Search for the cell housing the specified text and yield its [X, Y] center coordinate. 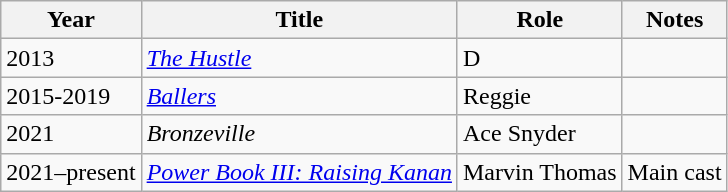
2015-2019 [71, 96]
Reggie [540, 96]
2013 [71, 58]
2021 [71, 134]
Bronzeville [299, 134]
D [540, 58]
Role [540, 20]
Main cast [674, 172]
Year [71, 20]
Power Book III: Raising Kanan [299, 172]
The Hustle [299, 58]
Marvin Thomas [540, 172]
Ace Snyder [540, 134]
2021–present [71, 172]
Ballers [299, 96]
Notes [674, 20]
Title [299, 20]
